Extract the [X, Y] coordinate from the center of the cell holding the provided text.  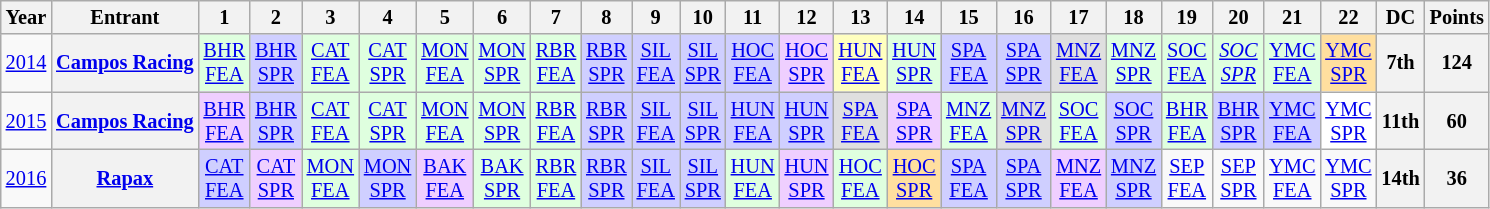
7 [556, 17]
6 [502, 17]
3 [330, 17]
124 [1457, 63]
BAKSPR [502, 178]
18 [1134, 17]
11 [753, 17]
SEPSPR [1239, 178]
2014 [26, 63]
11th [1400, 121]
22 [1348, 17]
2 [276, 17]
8 [606, 17]
21 [1292, 17]
1 [224, 17]
BAKFEA [444, 178]
10 [703, 17]
14 [914, 17]
SEPFEA [1187, 178]
15 [968, 17]
17 [1078, 17]
DC [1400, 17]
Entrant [124, 17]
14th [1400, 178]
5 [444, 17]
13 [860, 17]
12 [807, 17]
2015 [26, 121]
7th [1400, 63]
4 [388, 17]
Points [1457, 17]
16 [1024, 17]
2016 [26, 178]
36 [1457, 178]
20 [1239, 17]
Year [26, 17]
19 [1187, 17]
60 [1457, 121]
Rapax [124, 178]
9 [656, 17]
